Pinpoint the cell where the given text exists, returning its [X, Y] midpoint coordinate. 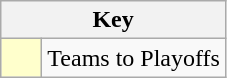
Key [114, 20]
Teams to Playoffs [134, 58]
